Output the [X, Y] coordinate of the center of the cell containing the given text.  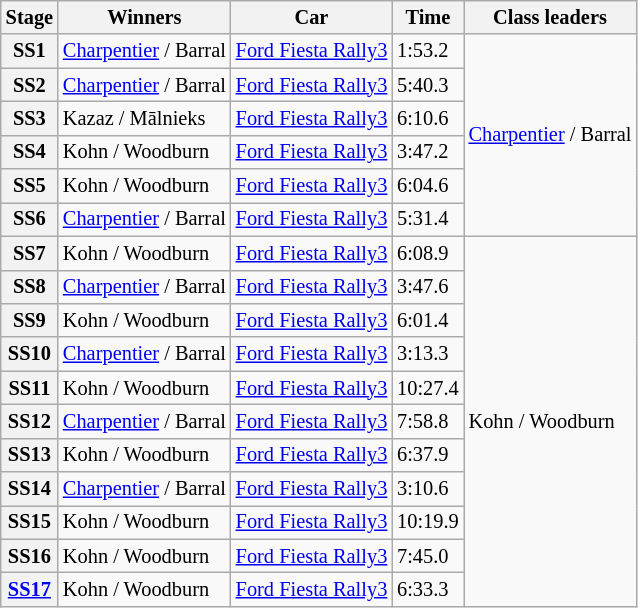
SS6 [30, 219]
6:10.6 [428, 118]
Time [428, 17]
Kazaz / Mālnieks [144, 118]
3:13.3 [428, 354]
3:47.6 [428, 287]
SS11 [30, 388]
7:45.0 [428, 556]
SS17 [30, 589]
SS10 [30, 354]
5:31.4 [428, 219]
3:10.6 [428, 489]
6:37.9 [428, 455]
6:01.4 [428, 320]
Car [312, 17]
SS4 [30, 152]
6:08.9 [428, 253]
10:19.9 [428, 522]
5:40.3 [428, 85]
6:33.3 [428, 589]
SS5 [30, 186]
10:27.4 [428, 388]
6:04.6 [428, 186]
3:47.2 [428, 152]
SS12 [30, 421]
SS3 [30, 118]
Winners [144, 17]
SS13 [30, 455]
Class leaders [550, 17]
SS16 [30, 556]
SS14 [30, 489]
SS1 [30, 51]
SS7 [30, 253]
1:53.2 [428, 51]
SS15 [30, 522]
SS2 [30, 85]
SS8 [30, 287]
7:58.8 [428, 421]
Stage [30, 17]
SS9 [30, 320]
